Identify which cell holds the provided text, then report its (X, Y) central coordinate. 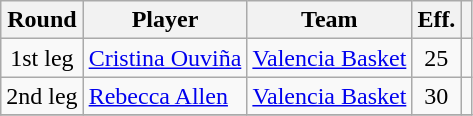
Cristina Ouviña (165, 58)
25 (436, 58)
1st leg (42, 58)
Player (165, 20)
Rebecca Allen (165, 96)
2nd leg (42, 96)
30 (436, 96)
Team (330, 20)
Eff. (436, 20)
Round (42, 20)
